Determine the [x, y] coordinate at the center of the cell enclosing the given text.  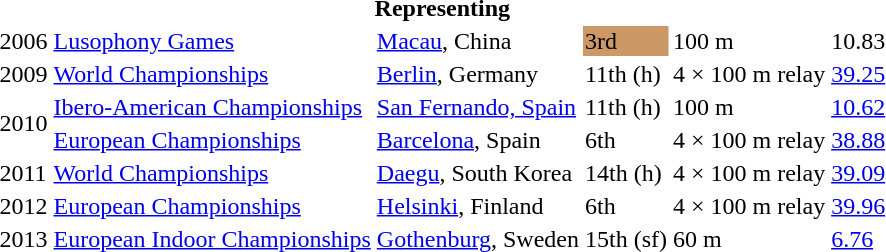
Barcelona, Spain [478, 140]
Daegu, South Korea [478, 173]
3rd [626, 41]
San Fernando, Spain [478, 107]
Berlin, Germany [478, 74]
Ibero-American Championships [212, 107]
Lusophony Games [212, 41]
Helsinki, Finland [478, 206]
Macau, China [478, 41]
14th (h) [626, 173]
